Determine the (x, y) coordinate at the center of the cell enclosing the given text.  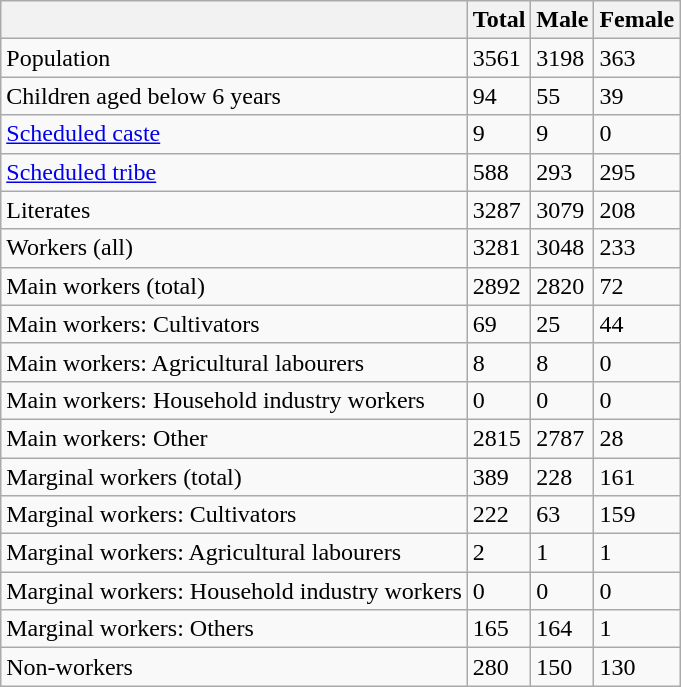
39 (637, 96)
Literates (234, 210)
208 (637, 210)
25 (562, 324)
Main workers: Cultivators (234, 324)
295 (637, 172)
Scheduled caste (234, 134)
164 (562, 629)
3287 (499, 210)
3561 (499, 58)
69 (499, 324)
Marginal workers: Cultivators (234, 515)
2892 (499, 286)
159 (637, 515)
Marginal workers (total) (234, 477)
Marginal workers: Agricultural labourers (234, 553)
280 (499, 667)
130 (637, 667)
222 (499, 515)
2815 (499, 438)
Female (637, 20)
Main workers: Agricultural labourers (234, 362)
Total (499, 20)
Non-workers (234, 667)
363 (637, 58)
2 (499, 553)
389 (499, 477)
161 (637, 477)
Population (234, 58)
63 (562, 515)
94 (499, 96)
44 (637, 324)
Children aged below 6 years (234, 96)
165 (499, 629)
28 (637, 438)
Male (562, 20)
2787 (562, 438)
Workers (all) (234, 248)
3079 (562, 210)
Marginal workers: Others (234, 629)
55 (562, 96)
Scheduled tribe (234, 172)
Main workers: Household industry workers (234, 400)
3048 (562, 248)
588 (499, 172)
Main workers (total) (234, 286)
150 (562, 667)
228 (562, 477)
Main workers: Other (234, 438)
3198 (562, 58)
293 (562, 172)
233 (637, 248)
72 (637, 286)
Marginal workers: Household industry workers (234, 591)
3281 (499, 248)
2820 (562, 286)
